Output the (x, y) coordinate of the center of the cell containing the given text.  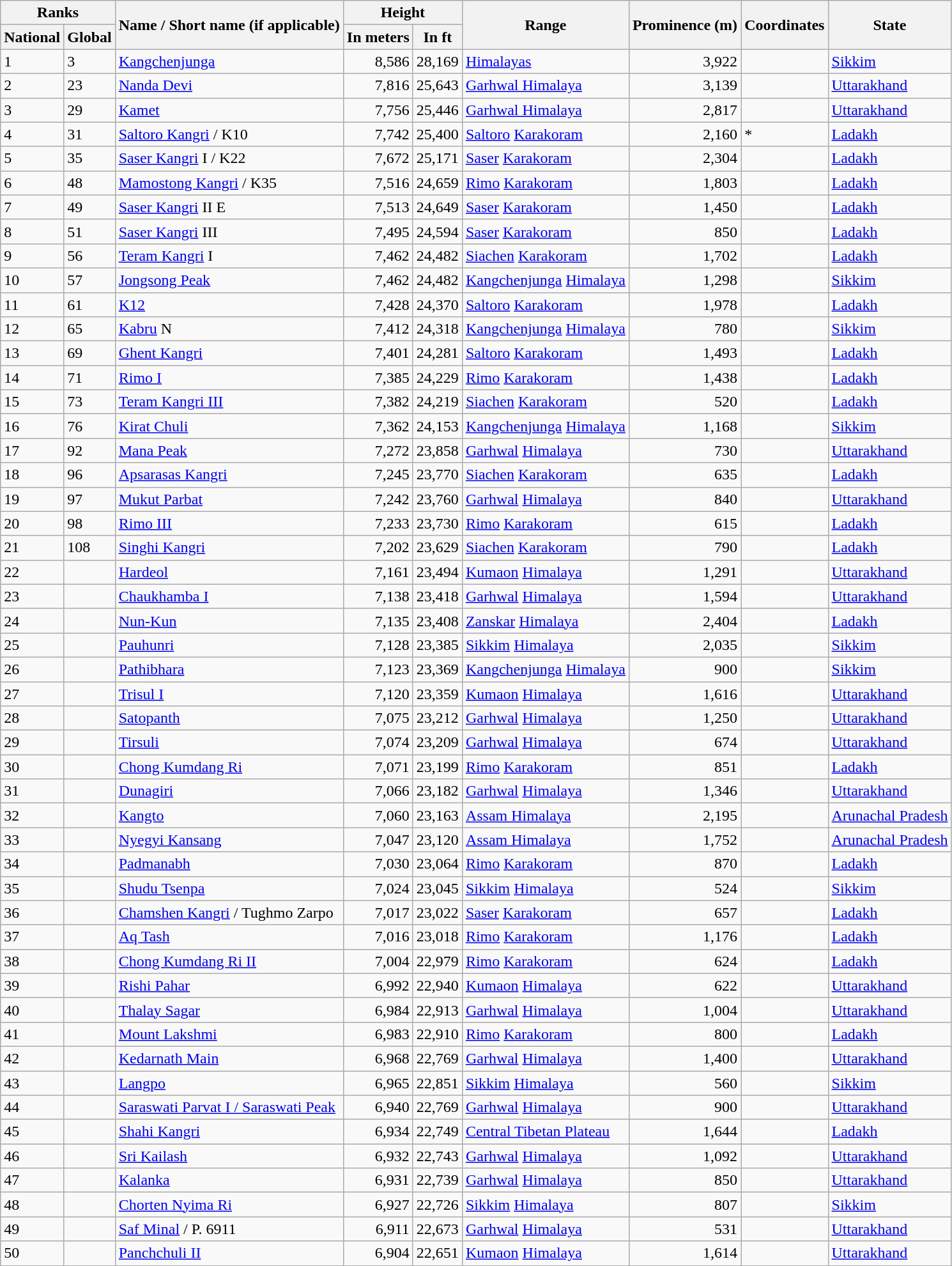
37 (32, 937)
National (32, 37)
807 (685, 1205)
24,659 (437, 183)
98 (89, 523)
23,494 (437, 572)
22,913 (437, 1010)
K12 (229, 305)
56 (89, 256)
46 (32, 1156)
23,629 (437, 548)
Saser Kangri II E (229, 207)
23,858 (437, 451)
560 (685, 1083)
28 (32, 718)
27 (32, 693)
11 (32, 305)
57 (89, 280)
Kirat Chuli (229, 426)
Himalayas (546, 61)
7,024 (378, 888)
69 (89, 353)
Apsarasas Kangri (229, 475)
* (785, 134)
790 (685, 548)
1,250 (685, 718)
3,139 (685, 86)
Langpo (229, 1083)
7,047 (378, 840)
730 (685, 451)
1,176 (685, 937)
Mount Lakshmi (229, 1034)
531 (685, 1229)
Chong Kumdang Ri (229, 767)
1,004 (685, 1010)
22,910 (437, 1034)
73 (89, 402)
22,726 (437, 1205)
44 (32, 1108)
Name / Short name (if applicable) (229, 25)
22,940 (437, 985)
Satopanth (229, 718)
33 (32, 840)
Shudu Tsenpa (229, 888)
6 (32, 183)
Chorten Nyima Ri (229, 1205)
1,702 (685, 256)
7,742 (378, 134)
7,242 (378, 499)
23,359 (437, 693)
10 (32, 280)
1,594 (685, 596)
Kabru N (229, 329)
Tirsuli (229, 743)
25,400 (437, 134)
Teram Kangri III (229, 402)
2,035 (685, 645)
14 (32, 378)
22,743 (437, 1156)
2,160 (685, 134)
7,202 (378, 548)
23,212 (437, 718)
7,074 (378, 743)
92 (89, 451)
25,446 (437, 110)
520 (685, 402)
State (889, 25)
41 (32, 1034)
8,586 (378, 61)
780 (685, 329)
6,984 (378, 1010)
30 (32, 767)
870 (685, 864)
1,450 (685, 207)
Zanskar Himalaya (546, 621)
23,418 (437, 596)
32 (32, 815)
657 (685, 913)
96 (89, 475)
2,817 (685, 110)
Height (403, 13)
Kedarnath Main (229, 1058)
6,911 (378, 1229)
18 (32, 475)
23,209 (437, 743)
Prominence (m) (685, 25)
Sri Kailash (229, 1156)
Chaukhamba I (229, 596)
24,219 (437, 402)
Chong Kumdang Ri II (229, 961)
22,651 (437, 1253)
13 (32, 353)
7,816 (378, 86)
624 (685, 961)
7,066 (378, 791)
Saraswati Parvat I / Saraswati Peak (229, 1108)
7,756 (378, 110)
Singhi Kangri (229, 548)
22,851 (437, 1083)
1,978 (685, 305)
51 (89, 231)
23,163 (437, 815)
25,171 (437, 158)
1,616 (685, 693)
2,195 (685, 815)
Padmanabh (229, 864)
7,071 (378, 767)
7,135 (378, 621)
7,128 (378, 645)
36 (32, 913)
Kalanka (229, 1180)
6,992 (378, 985)
7,428 (378, 305)
24,370 (437, 305)
1,493 (685, 353)
Ghent Kangri (229, 353)
34 (32, 864)
Mana Peak (229, 451)
Kamet (229, 110)
1,298 (685, 280)
1,438 (685, 378)
Aq Tash (229, 937)
1,291 (685, 572)
22,749 (437, 1132)
1,168 (685, 426)
7,030 (378, 864)
In meters (378, 37)
8 (32, 231)
6,931 (378, 1180)
71 (89, 378)
6,932 (378, 1156)
800 (685, 1034)
47 (32, 1180)
2 (32, 86)
622 (685, 985)
16 (32, 426)
674 (685, 743)
22,673 (437, 1229)
1 (32, 61)
61 (89, 305)
38 (32, 961)
7,075 (378, 718)
23,760 (437, 499)
5 (32, 158)
840 (685, 499)
20 (32, 523)
25 (32, 645)
65 (89, 329)
23,730 (437, 523)
43 (32, 1083)
108 (89, 548)
7,060 (378, 815)
Hardeol (229, 572)
1,644 (685, 1132)
24,153 (437, 426)
23,064 (437, 864)
24,281 (437, 353)
23,770 (437, 475)
Kangto (229, 815)
22,979 (437, 961)
Dunagiri (229, 791)
23,022 (437, 913)
6,940 (378, 1108)
24,594 (437, 231)
7,362 (378, 426)
Kangchenjunga (229, 61)
615 (685, 523)
Trisul I (229, 693)
7,161 (378, 572)
7,123 (378, 669)
7,120 (378, 693)
9 (32, 256)
Shahi Kangri (229, 1132)
7,385 (378, 378)
7,245 (378, 475)
7,272 (378, 451)
Teram Kangri I (229, 256)
2,304 (685, 158)
1,400 (685, 1058)
Rimo III (229, 523)
23,045 (437, 888)
6,934 (378, 1132)
3,922 (685, 61)
21 (32, 548)
Rimo I (229, 378)
1,803 (685, 183)
Coordinates (785, 25)
Pathibhara (229, 669)
6,968 (378, 1058)
7,004 (378, 961)
22,739 (437, 1180)
7 (32, 207)
7,412 (378, 329)
24,318 (437, 329)
Panchchuli II (229, 1253)
Saser Kangri III (229, 231)
23,182 (437, 791)
23,408 (437, 621)
Central Tibetan Plateau (546, 1132)
23,018 (437, 937)
1,614 (685, 1253)
42 (32, 1058)
In ft (437, 37)
24,229 (437, 378)
Jongsong Peak (229, 280)
Rishi Pahar (229, 985)
39 (32, 985)
Chamshen Kangri / Tughmo Zarpo (229, 913)
24 (32, 621)
7,516 (378, 183)
Nyegyi Kansang (229, 840)
17 (32, 451)
524 (685, 888)
25,643 (437, 86)
Ranks (58, 13)
24,649 (437, 207)
76 (89, 426)
Saltoro Kangri / K10 (229, 134)
22 (32, 572)
6,904 (378, 1253)
Global (89, 37)
Pauhunri (229, 645)
4 (32, 134)
7,382 (378, 402)
7,672 (378, 158)
7,401 (378, 353)
23,199 (437, 767)
7,138 (378, 596)
15 (32, 402)
635 (685, 475)
Saser Kangri I / K22 (229, 158)
851 (685, 767)
97 (89, 499)
1,346 (685, 791)
6,983 (378, 1034)
23,120 (437, 840)
45 (32, 1132)
19 (32, 499)
6,965 (378, 1083)
26 (32, 669)
Mukut Parbat (229, 499)
7,017 (378, 913)
1,752 (685, 840)
50 (32, 1253)
Nun-Kun (229, 621)
40 (32, 1010)
23,385 (437, 645)
Mamostong Kangri / K35 (229, 183)
23,369 (437, 669)
Nanda Devi (229, 86)
28,169 (437, 61)
Range (546, 25)
Saf Minal / P. 6911 (229, 1229)
7,495 (378, 231)
6,927 (378, 1205)
12 (32, 329)
7,513 (378, 207)
1,092 (685, 1156)
7,233 (378, 523)
7,016 (378, 937)
Thalay Sagar (229, 1010)
2,404 (685, 621)
